From the cell containing the given text, extract its center point as (x, y) coordinate. 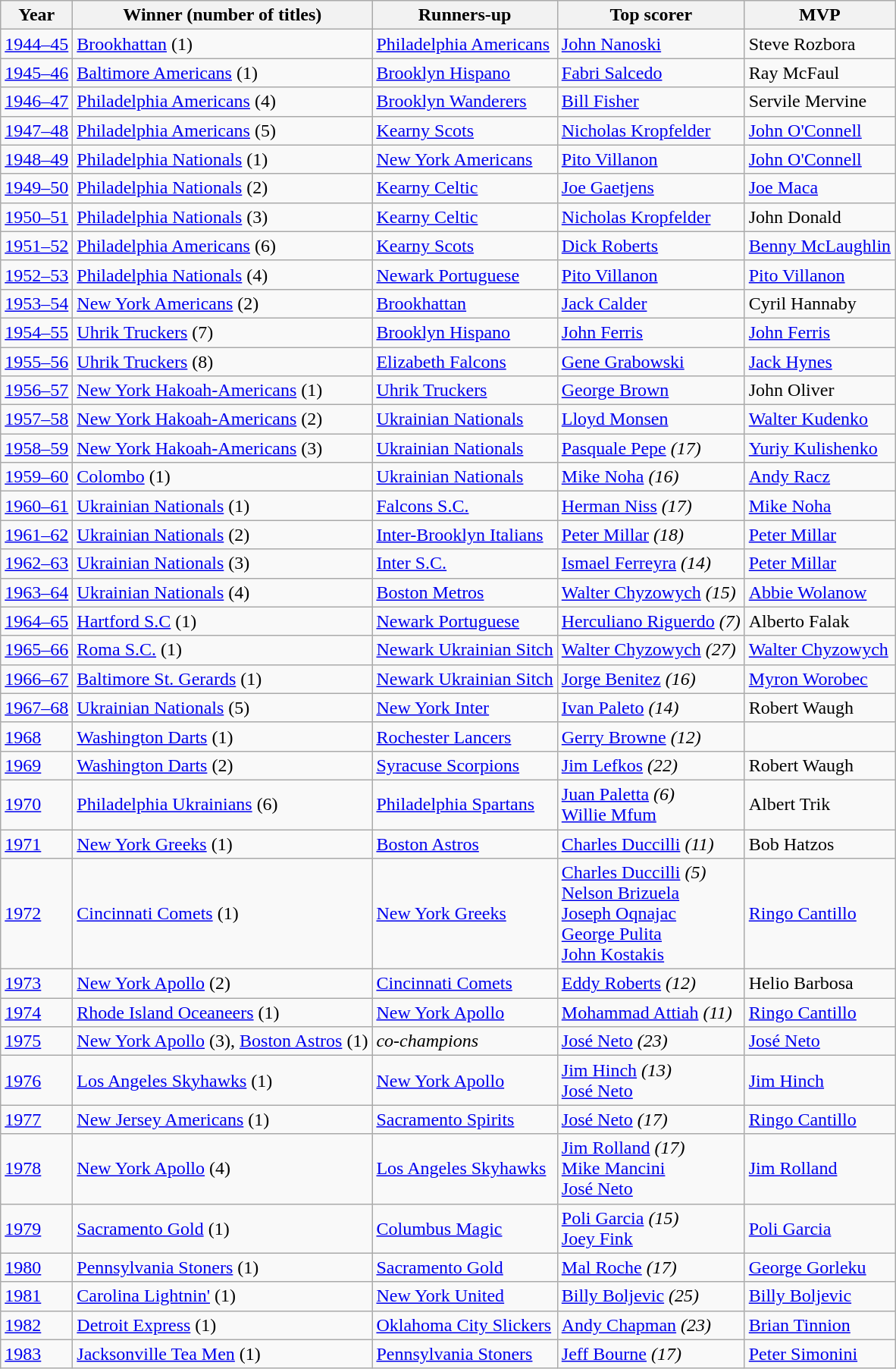
1971 (36, 844)
Colombo (1) (223, 477)
Washington Darts (1) (223, 736)
Charles Duccilli (5)Nelson BrizuelaJoseph OqnajacGeorge PulitaJohn Kostakis (650, 914)
1981 (36, 1296)
Jim Lefkos (22) (650, 765)
1959–60 (36, 477)
Jorge Benitez (16) (650, 679)
Mike Noha (16) (650, 477)
New York Hakoah-Americans (1) (223, 391)
Jeff Bourne (17) (650, 1354)
Hartford S.C (1) (223, 621)
Bill Fisher (650, 102)
1982 (36, 1325)
Lloyd Monsen (650, 419)
1947–48 (36, 130)
1968 (36, 736)
George Brown (650, 391)
Detroit Express (1) (223, 1325)
Philadelphia Nationals (4) (223, 275)
1977 (36, 1119)
Steve Rozbora (819, 44)
Los Angeles Skyhawks (465, 1169)
Gene Grabowski (650, 362)
Rochester Lancers (465, 736)
New York Apollo (2) (223, 984)
Benny McLaughlin (819, 246)
1980 (36, 1267)
New York Apollo (3), Boston Astros (1) (223, 1041)
Carolina Lightnin' (1) (223, 1296)
Syracuse Scorpions (465, 765)
1958–59 (36, 448)
Herman Niss (17) (650, 506)
New York Greeks (1) (223, 844)
Philadelphia Nationals (2) (223, 188)
Ukrainian Nationals (5) (223, 708)
Mohammad Attiah (11) (650, 1013)
Ivan Paleto (14) (650, 708)
Philadelphia Spartans (465, 804)
1965–66 (36, 650)
1951–52 (36, 246)
Jim Rolland (17)Mike ManciniJosé Neto (650, 1169)
Fabri Salcedo (650, 73)
MVP (819, 15)
Jim Rolland (819, 1169)
Yuriy Kulishenko (819, 448)
Cyril Hannaby (819, 303)
Falcons S.C. (465, 506)
Columbus Magic (465, 1229)
Helio Barbosa (819, 984)
Cincinnati Comets (465, 984)
New York Inter (465, 708)
1945–46 (36, 73)
Servile Mervine (819, 102)
New York Americans (465, 159)
Myron Worobec (819, 679)
1954–55 (36, 332)
Inter-Brooklyn Italians (465, 535)
Mike Noha (819, 506)
1964–65 (36, 621)
Rhode Island Oceaneers (1) (223, 1013)
José Neto (23) (650, 1041)
Jack Hynes (819, 362)
1972 (36, 914)
Boston Metros (465, 592)
1946–47 (36, 102)
co-champions (465, 1041)
1949–50 (36, 188)
Peter Simonini (819, 1354)
Sacramento Gold (465, 1267)
1955–56 (36, 362)
1969 (36, 765)
Billy Boljevic (25) (650, 1296)
New York Hakoah-Americans (2) (223, 419)
1953–54 (36, 303)
1960–61 (36, 506)
1950–51 (36, 217)
Ukrainian Nationals (2) (223, 535)
Oklahoma City Slickers (465, 1325)
New York Hakoah-Americans (3) (223, 448)
1944–45 (36, 44)
1952–53 (36, 275)
Walter Chyzowych (27) (650, 650)
Philadelphia Americans (6) (223, 246)
Gerry Browne (12) (650, 736)
Andy Racz (819, 477)
Ukrainian Nationals (3) (223, 564)
1970 (36, 804)
New York Americans (2) (223, 303)
Eddy Roberts (12) (650, 984)
Elizabeth Falcons (465, 362)
Inter S.C. (465, 564)
Roma S.C. (1) (223, 650)
Los Angeles Skyhawks (1) (223, 1080)
Pennsylvania Stoners (465, 1354)
Poli Garcia (15)Joey Fink (650, 1229)
Alberto Falak (819, 621)
1975 (36, 1041)
Philadelphia Americans (4) (223, 102)
Jack Calder (650, 303)
1973 (36, 984)
Brian Tinnion (819, 1325)
John Donald (819, 217)
1967–68 (36, 708)
1963–64 (36, 592)
1957–58 (36, 419)
John Nanoski (650, 44)
Year (36, 15)
New York Greeks (465, 914)
Brooklyn Wanderers (465, 102)
Top scorer (650, 15)
Washington Darts (2) (223, 765)
1961–62 (36, 535)
Cincinnati Comets (1) (223, 914)
1978 (36, 1169)
Dick Roberts (650, 246)
Philadelphia Americans (465, 44)
Brookhattan (465, 303)
John Oliver (819, 391)
Philadelphia Nationals (1) (223, 159)
José Neto (819, 1041)
1962–63 (36, 564)
Runners-up (465, 15)
George Gorleku (819, 1267)
Boston Astros (465, 844)
1956–57 (36, 391)
Sacramento Spirits (465, 1119)
Jim Hinch (819, 1080)
Andy Chapman (23) (650, 1325)
Uhrik Truckers (465, 391)
Joe Maca (819, 188)
Walter Chyzowych (15) (650, 592)
Sacramento Gold (1) (223, 1229)
Ray McFaul (819, 73)
Baltimore St. Gerards (1) (223, 679)
Juan Paletta (6)Willie Mfum (650, 804)
Poli Garcia (819, 1229)
1979 (36, 1229)
Mal Roche (17) (650, 1267)
1976 (36, 1080)
1966–67 (36, 679)
Jim Hinch (13)José Neto (650, 1080)
Pasquale Pepe (17) (650, 448)
Jacksonville Tea Men (1) (223, 1354)
1983 (36, 1354)
Joe Gaetjens (650, 188)
New York United (465, 1296)
New York Apollo (4) (223, 1169)
Uhrik Truckers (7) (223, 332)
Winner (number of titles) (223, 15)
Baltimore Americans (1) (223, 73)
Walter Chyzowych (819, 650)
Philadelphia Americans (5) (223, 130)
Billy Boljevic (819, 1296)
Bob Hatzos (819, 844)
1974 (36, 1013)
Peter Millar (18) (650, 535)
Walter Kudenko (819, 419)
Ukrainian Nationals (1) (223, 506)
New Jersey Americans (1) (223, 1119)
Pennsylvania Stoners (1) (223, 1267)
Ukrainian Nationals (4) (223, 592)
José Neto (17) (650, 1119)
Herculiano Riguerdo (7) (650, 621)
Charles Duccilli (11) (650, 844)
Brookhattan (1) (223, 44)
Abbie Wolanow (819, 592)
Philadelphia Ukrainians (6) (223, 804)
Albert Trik (819, 804)
Uhrik Truckers (8) (223, 362)
Philadelphia Nationals (3) (223, 217)
1948–49 (36, 159)
Ismael Ferreyra (14) (650, 564)
